Pinpoint the cell where the given text exists, returning its [x, y] midpoint coordinate. 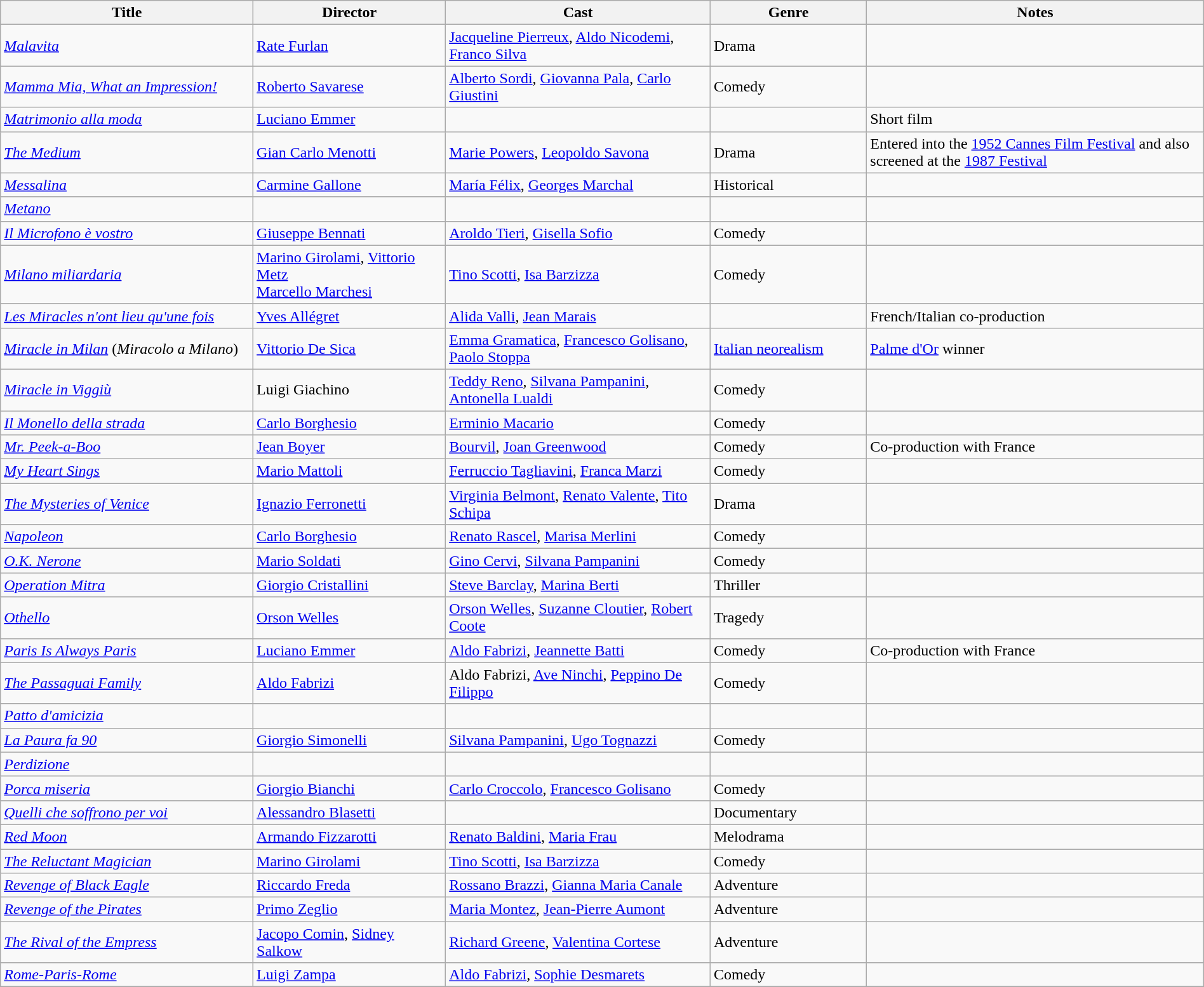
Il Microfono è vostro [127, 233]
Othello [127, 617]
Mario Soldati [349, 561]
Orson Welles [349, 617]
La Paura fa 90 [127, 740]
Mario Mattoli [349, 471]
Perdizione [127, 764]
Renato Baldini, Maria Frau [578, 836]
Orson Welles, Suzanne Cloutier, Robert Coote [578, 617]
Silvana Pampanini, Ugo Tognazzi [578, 740]
Carmine Gallone [349, 185]
Alida Valli, Jean Marais [578, 316]
Palme d'Or winner [1035, 348]
Operation Mitra [127, 585]
The Mysteries of Venice [127, 504]
Messalina [127, 185]
O.K. Nerone [127, 561]
Entered into the 1952 Cannes Film Festival and also screened at the 1987 Festival [1035, 152]
Miracle in Milan (Miracolo a Milano) [127, 348]
Maria Montez, Jean-Pierre Aumont [578, 910]
The Reluctant Magician [127, 861]
Jean Boyer [349, 447]
Rome-Paris-Rome [127, 975]
Melodrama [788, 836]
Steve Barclay, Marina Berti [578, 585]
Giorgio Simonelli [349, 740]
Rate Furlan [349, 46]
Title [127, 13]
Giorgio Bianchi [349, 788]
Yves Allégret [349, 316]
Tragedy [788, 617]
Aldo Fabrizi, Ave Ninchi, Peppino De Filippo [578, 683]
Renato Rascel, Marisa Merlini [578, 537]
Milano miliardaria [127, 274]
Gian Carlo Menotti [349, 152]
French/Italian co-production [1035, 316]
Luigi Giachino [349, 390]
Thriller [788, 585]
Teddy Reno, Silvana Pampanini, Antonella Lualdi [578, 390]
Virginia Belmont, Renato Valente, Tito Schipa [578, 504]
Les Miracles n'ont lieu qu'une fois [127, 316]
Marino Girolami, Vittorio MetzMarcello Marchesi [349, 274]
Revenge of Black Eagle [127, 885]
Giuseppe Bennati [349, 233]
Roberto Savarese [349, 86]
Giorgio Cristallini [349, 585]
Luigi Zampa [349, 975]
Cast [578, 13]
Jacqueline Pierreux, Aldo Nicodemi, Franco Silva [578, 46]
Alberto Sordi, Giovanna Pala, Carlo Giustini [578, 86]
Ignazio Ferronetti [349, 504]
Primo Zeglio [349, 910]
Documentary [788, 812]
Malavita [127, 46]
The Medium [127, 152]
Marie Powers, Leopoldo Savona [578, 152]
Emma Gramatica, Francesco Golisano, Paolo Stoppa [578, 348]
Mamma Mia, What an Impression! [127, 86]
Short film [1035, 119]
Napoleon [127, 537]
Quelli che soffrono per voi [127, 812]
Genre [788, 13]
Armando Fizzarotti [349, 836]
Gino Cervi, Silvana Pampanini [578, 561]
Aldo Fabrizi [349, 683]
Jacopo Comin, Sidney Salkow [349, 943]
Bourvil, Joan Greenwood [578, 447]
Aroldo Tieri, Gisella Sofio [578, 233]
Notes [1035, 13]
Richard Greene, Valentina Cortese [578, 943]
Patto d'amicizia [127, 716]
Aldo Fabrizi, Jeannette Batti [578, 650]
Alessandro Blasetti [349, 812]
Aldo Fabrizi, Sophie Desmarets [578, 975]
The Passaguai Family [127, 683]
Red Moon [127, 836]
Historical [788, 185]
Vittorio De Sica [349, 348]
Revenge of the Pirates [127, 910]
Ferruccio Tagliavini, Franca Marzi [578, 471]
Porca miseria [127, 788]
Carlo Croccolo, Francesco Golisano [578, 788]
Matrimonio alla moda [127, 119]
My Heart Sings [127, 471]
Il Monello della strada [127, 422]
Metano [127, 209]
Mr. Peek-a-Boo [127, 447]
Rossano Brazzi, Gianna Maria Canale [578, 885]
Italian neorealism [788, 348]
María Félix, Georges Marchal [578, 185]
The Rival of the Empress [127, 943]
Miracle in Viggiù [127, 390]
Marino Girolami [349, 861]
Erminio Macario [578, 422]
Director [349, 13]
Riccardo Freda [349, 885]
Paris Is Always Paris [127, 650]
